Output the (x, y) coordinate of the center of the cell containing the given text.  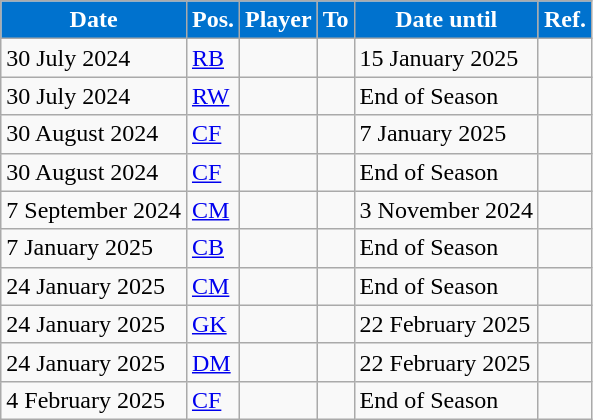
Date until (446, 20)
3 November 2024 (446, 210)
RW (212, 96)
15 January 2025 (446, 58)
DM (212, 362)
CB (212, 248)
To (336, 20)
7 September 2024 (94, 210)
Pos. (212, 20)
Player (279, 20)
Date (94, 20)
Ref. (564, 20)
RB (212, 58)
GK (212, 324)
4 February 2025 (94, 400)
